Locate the cell with the specified text and output its [X, Y] center coordinate. 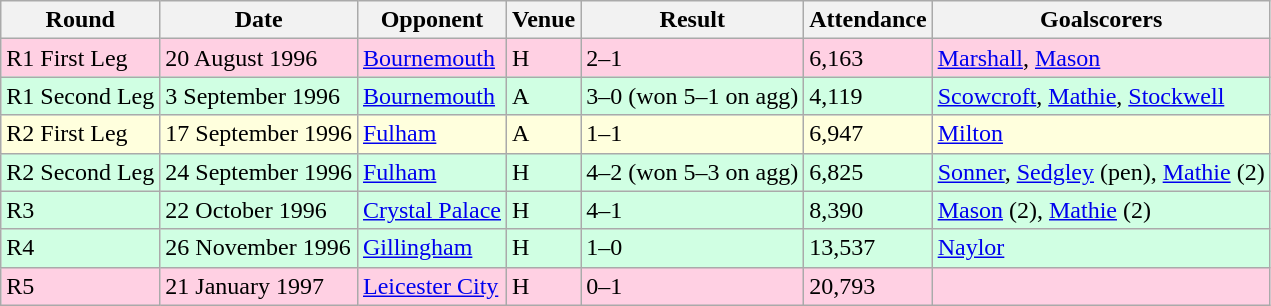
13,537 [868, 248]
R4 [80, 248]
6,825 [868, 172]
24 September 1996 [259, 172]
Mason (2), Mathie (2) [1101, 210]
Leicester City [432, 286]
2–1 [692, 58]
4–1 [692, 210]
Date [259, 20]
Attendance [868, 20]
20,793 [868, 286]
R1 First Leg [80, 58]
21 January 1997 [259, 286]
Opponent [432, 20]
1–0 [692, 248]
Result [692, 20]
6,163 [868, 58]
R1 Second Leg [80, 96]
R2 First Leg [80, 134]
17 September 1996 [259, 134]
Sonner, Sedgley (pen), Mathie (2) [1101, 172]
20 August 1996 [259, 58]
4,119 [868, 96]
Crystal Palace [432, 210]
Venue [544, 20]
Goalscorers [1101, 20]
Marshall, Mason [1101, 58]
26 November 1996 [259, 248]
3 September 1996 [259, 96]
22 October 1996 [259, 210]
Round [80, 20]
8,390 [868, 210]
6,947 [868, 134]
3–0 (won 5–1 on agg) [692, 96]
R3 [80, 210]
0–1 [692, 286]
Naylor [1101, 248]
R5 [80, 286]
Milton [1101, 134]
1–1 [692, 134]
Gillingham [432, 248]
Scowcroft, Mathie, Stockwell [1101, 96]
R2 Second Leg [80, 172]
4–2 (won 5–3 on agg) [692, 172]
